Return the [X, Y] coordinate for the center point of the cell that contains the specified text.  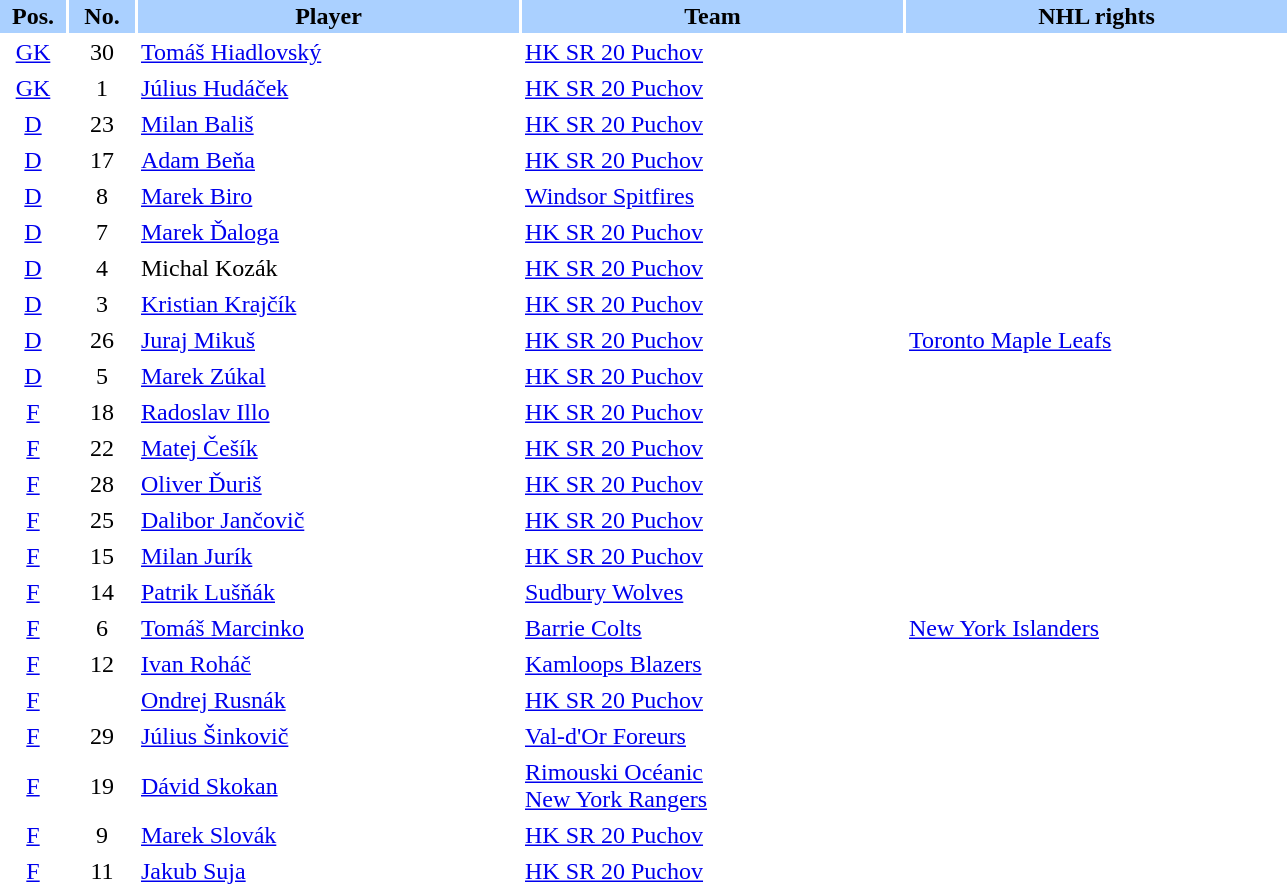
29 [102, 736]
Windsor Spitfires [712, 196]
Michal Kozák [328, 268]
Kristian Krajčík [328, 304]
Dávid Skokan [328, 786]
Kamloops Blazers [712, 664]
30 [102, 52]
Patrik Lušňák [328, 592]
Radoslav Illo [328, 412]
7 [102, 232]
NHL rights [1096, 16]
Team [712, 16]
28 [102, 484]
26 [102, 340]
New York Islanders [1096, 628]
Oliver Ďuriš [328, 484]
Sudbury Wolves [712, 592]
Július Šinkovič [328, 736]
Juraj Mikuš [328, 340]
Player [328, 16]
Adam Beňa [328, 160]
Tomáš Marcinko [328, 628]
Barrie Colts [712, 628]
Pos. [33, 16]
9 [102, 836]
12 [102, 664]
Rimouski OcéanicNew York Rangers [712, 786]
Július Hudáček [328, 88]
19 [102, 786]
18 [102, 412]
8 [102, 196]
Matej Češík [328, 448]
3 [102, 304]
1 [102, 88]
Ondrej Rusnák [328, 700]
14 [102, 592]
Milan Bališ [328, 124]
15 [102, 556]
Marek Slovák [328, 836]
Ivan Roháč [328, 664]
4 [102, 268]
Milan Jurík [328, 556]
No. [102, 16]
25 [102, 520]
Marek Zúkal [328, 376]
Tomáš Hiadlovský [328, 52]
Val-d'Or Foreurs [712, 736]
Marek Ďaloga [328, 232]
23 [102, 124]
6 [102, 628]
22 [102, 448]
Marek Biro [328, 196]
Dalibor Jančovič [328, 520]
Toronto Maple Leafs [1096, 340]
17 [102, 160]
5 [102, 376]
